Scan for the cell matching the given text and deliver its [X, Y] coordinate at center. 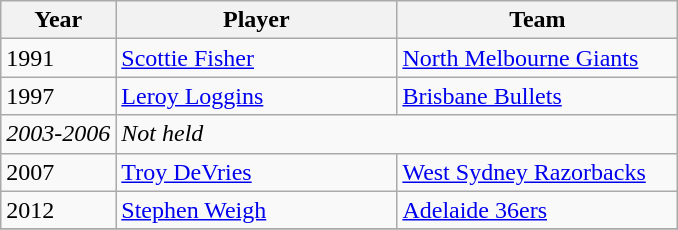
2012 [58, 210]
West Sydney Razorbacks [538, 172]
Not held [397, 134]
Stephen Weigh [256, 210]
North Melbourne Giants [538, 58]
Player [256, 20]
Brisbane Bullets [538, 96]
2007 [58, 172]
Team [538, 20]
2003-2006 [58, 134]
1997 [58, 96]
1991 [58, 58]
Adelaide 36ers [538, 210]
Troy DeVries [256, 172]
Leroy Loggins [256, 96]
Year [58, 20]
Scottie Fisher [256, 58]
